Extract the (X, Y) coordinate from the center of the cell holding the provided text.  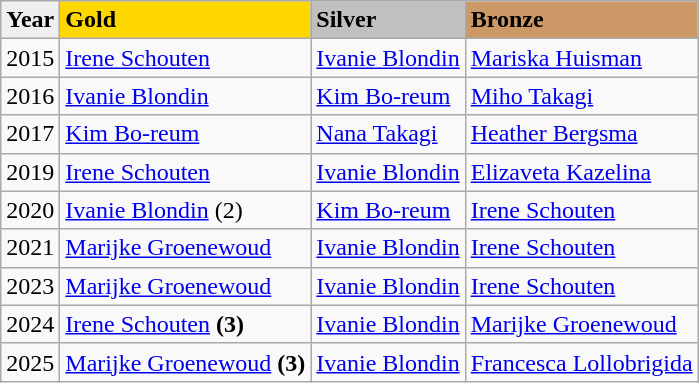
Silver (388, 20)
Elizaveta Kazelina (582, 172)
2019 (30, 172)
Ivanie Blondin (2) (186, 210)
2020 (30, 210)
Heather Bergsma (582, 134)
Irene Schouten (3) (186, 324)
Nana Takagi (388, 134)
2023 (30, 286)
Miho Takagi (582, 96)
Year (30, 20)
Mariska Huisman (582, 58)
2021 (30, 248)
Francesca Lollobrigida (582, 362)
Marijke Groenewoud (3) (186, 362)
Gold (186, 20)
2024 (30, 324)
2025 (30, 362)
Bronze (582, 20)
2016 (30, 96)
2015 (30, 58)
2017 (30, 134)
